Detect which cell encompasses the target text, then output its (x, y) center coordinate. 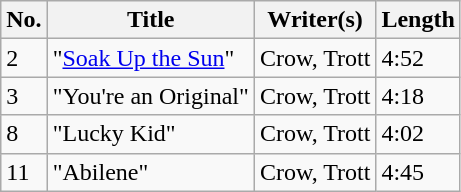
11 (24, 172)
"Lucky Kid" (150, 134)
2 (24, 58)
Title (150, 20)
"Abilene" (150, 172)
Writer(s) (315, 20)
"Soak Up the Sun" (150, 58)
4:45 (418, 172)
No. (24, 20)
4:18 (418, 96)
4:02 (418, 134)
"You're an Original" (150, 96)
4:52 (418, 58)
Length (418, 20)
3 (24, 96)
8 (24, 134)
